Return (X, Y) of the center of cell containing provided text 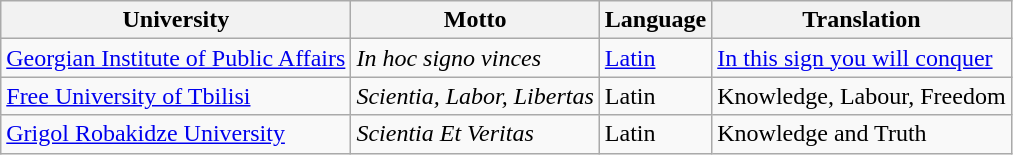
Grigol Robakidze University (176, 134)
Translation (862, 20)
Knowledge and Truth (862, 134)
Scientia Et Veritas (475, 134)
In this sign you will conquer (862, 58)
In hoc signo vinces (475, 58)
Motto (475, 20)
Language (655, 20)
Scientia, Labor, Libertas (475, 96)
Knowledge, Labour, Freedom (862, 96)
University (176, 20)
Free University of Tbilisi (176, 96)
Georgian Institute of Public Affairs (176, 58)
